Detect which cell encompasses the target text, then output its [X, Y] center coordinate. 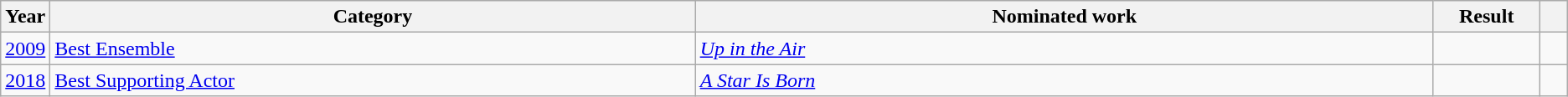
Category [373, 17]
Best Supporting Actor [373, 80]
A Star Is Born [1064, 80]
2018 [25, 80]
Year [25, 17]
Best Ensemble [373, 48]
Result [1486, 17]
2009 [25, 48]
Up in the Air [1064, 48]
Nominated work [1064, 17]
